From the cell containing the given text, extract its center point as (x, y) coordinate. 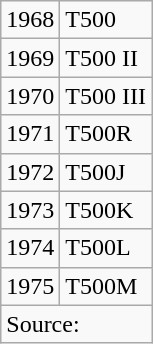
Source: (76, 324)
1971 (30, 134)
T500 III (106, 96)
1968 (30, 20)
T500M (106, 286)
T500K (106, 210)
T500L (106, 248)
1969 (30, 58)
T500J (106, 172)
1970 (30, 96)
1973 (30, 210)
T500R (106, 134)
1972 (30, 172)
T500 II (106, 58)
1974 (30, 248)
T500 (106, 20)
1975 (30, 286)
